Output the [X, Y] coordinate of the center of the cell containing the given text.  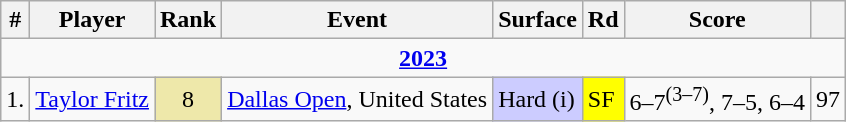
Rd [603, 20]
# [16, 20]
6–7(3–7), 7–5, 6–4 [717, 100]
Dallas Open, United States [358, 100]
Hard (i) [538, 100]
Surface [538, 20]
2023 [424, 58]
Score [717, 20]
8 [188, 100]
97 [828, 100]
Rank [188, 20]
Event [358, 20]
Player [92, 20]
SF [603, 100]
Taylor Fritz [92, 100]
1. [16, 100]
